Determine the [X, Y] coordinate at the center of the cell enclosing the given text.  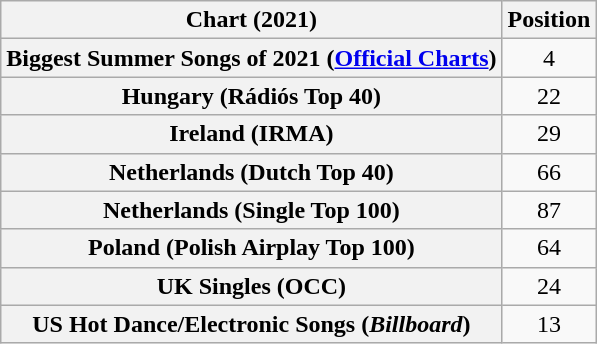
22 [549, 96]
Position [549, 20]
13 [549, 324]
24 [549, 286]
66 [549, 172]
UK Singles (OCC) [252, 286]
Poland (Polish Airplay Top 100) [252, 248]
87 [549, 210]
Biggest Summer Songs of 2021 (Official Charts) [252, 58]
64 [549, 248]
Chart (2021) [252, 20]
Hungary (Rádiós Top 40) [252, 96]
Ireland (IRMA) [252, 134]
Netherlands (Single Top 100) [252, 210]
29 [549, 134]
4 [549, 58]
Netherlands (Dutch Top 40) [252, 172]
US Hot Dance/Electronic Songs (Billboard) [252, 324]
